Return the (x, y) coordinate for the center point of the cell that contains the specified text.  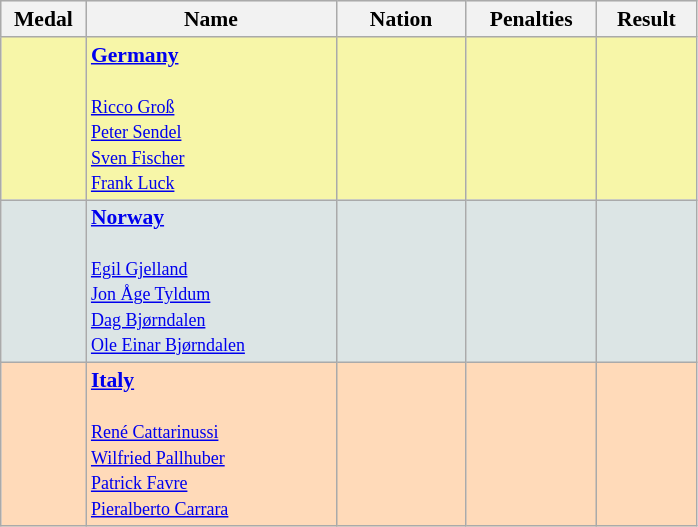
Medal (44, 19)
GermanyRicco GroßPeter SendelSven FischerFrank Luck (211, 118)
NorwayEgil GjellandJon Åge TyldumDag BjørndalenOle Einar Bjørndalen (211, 282)
Penalties (531, 19)
ItalyRené CattarinussiWilfried PallhuberPatrick FavrePieralberto Carrara (211, 444)
Name (211, 19)
Result (646, 19)
Nation (401, 19)
